Output the [x, y] coordinate of the center of the cell containing the given text.  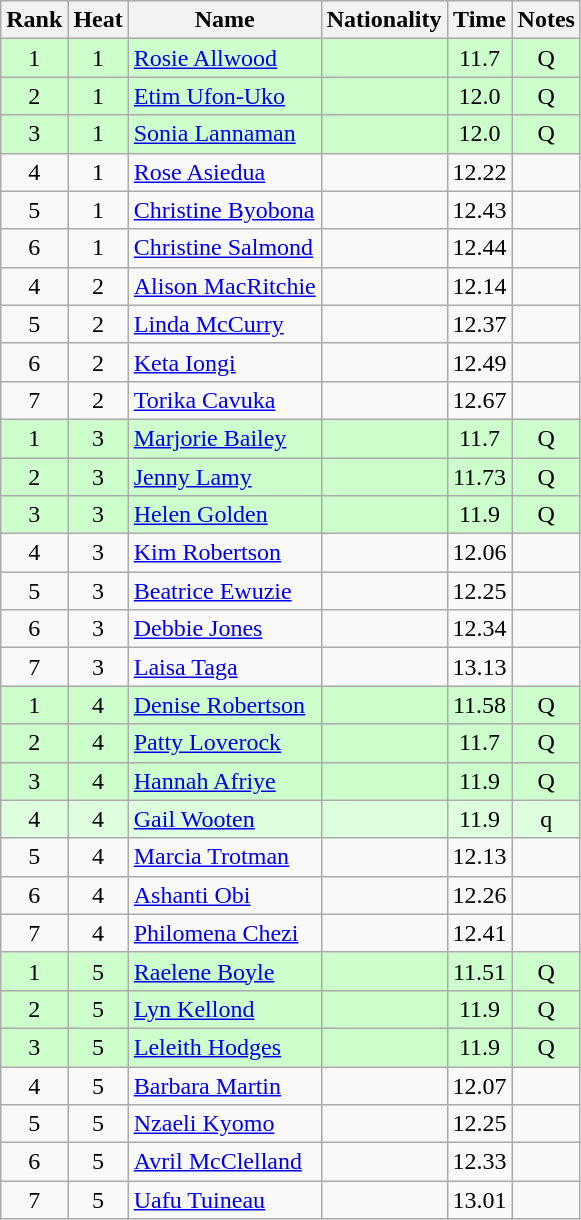
Rosie Allwood [224, 58]
Philomena Chezi [224, 933]
12.14 [480, 286]
Uafu Tuineau [224, 1200]
Rose Asiedua [224, 172]
11.73 [480, 477]
12.06 [480, 553]
Laisa Taga [224, 667]
Torika Cavuka [224, 400]
12.07 [480, 1085]
12.43 [480, 210]
Lyn Kellond [224, 1009]
Marcia Trotman [224, 857]
Kim Robertson [224, 553]
Jenny Lamy [224, 477]
Leleith Hodges [224, 1047]
Keta Iongi [224, 362]
12.37 [480, 324]
12.44 [480, 248]
Gail Wooten [224, 819]
13.13 [480, 667]
Debbie Jones [224, 629]
Christine Byobona [224, 210]
12.22 [480, 172]
Notes [546, 20]
Marjorie Bailey [224, 438]
Heat [98, 20]
12.26 [480, 895]
11.51 [480, 971]
Avril McClelland [224, 1162]
Denise Robertson [224, 705]
Christine Salmond [224, 248]
Nationality [384, 20]
Alison MacRitchie [224, 286]
Helen Golden [224, 515]
12.33 [480, 1162]
Beatrice Ewuzie [224, 591]
13.01 [480, 1200]
Ashanti Obi [224, 895]
12.41 [480, 933]
Raelene Boyle [224, 971]
Hannah Afriye [224, 781]
12.67 [480, 400]
11.58 [480, 705]
Barbara Martin [224, 1085]
Etim Ufon-Uko [224, 96]
Linda McCurry [224, 324]
q [546, 819]
12.34 [480, 629]
Time [480, 20]
Name [224, 20]
Patty Loverock [224, 743]
Nzaeli Kyomo [224, 1124]
12.13 [480, 857]
Sonia Lannaman [224, 134]
Rank [34, 20]
12.49 [480, 362]
